From the cell containing the given text, extract its center point as (X, Y) coordinate. 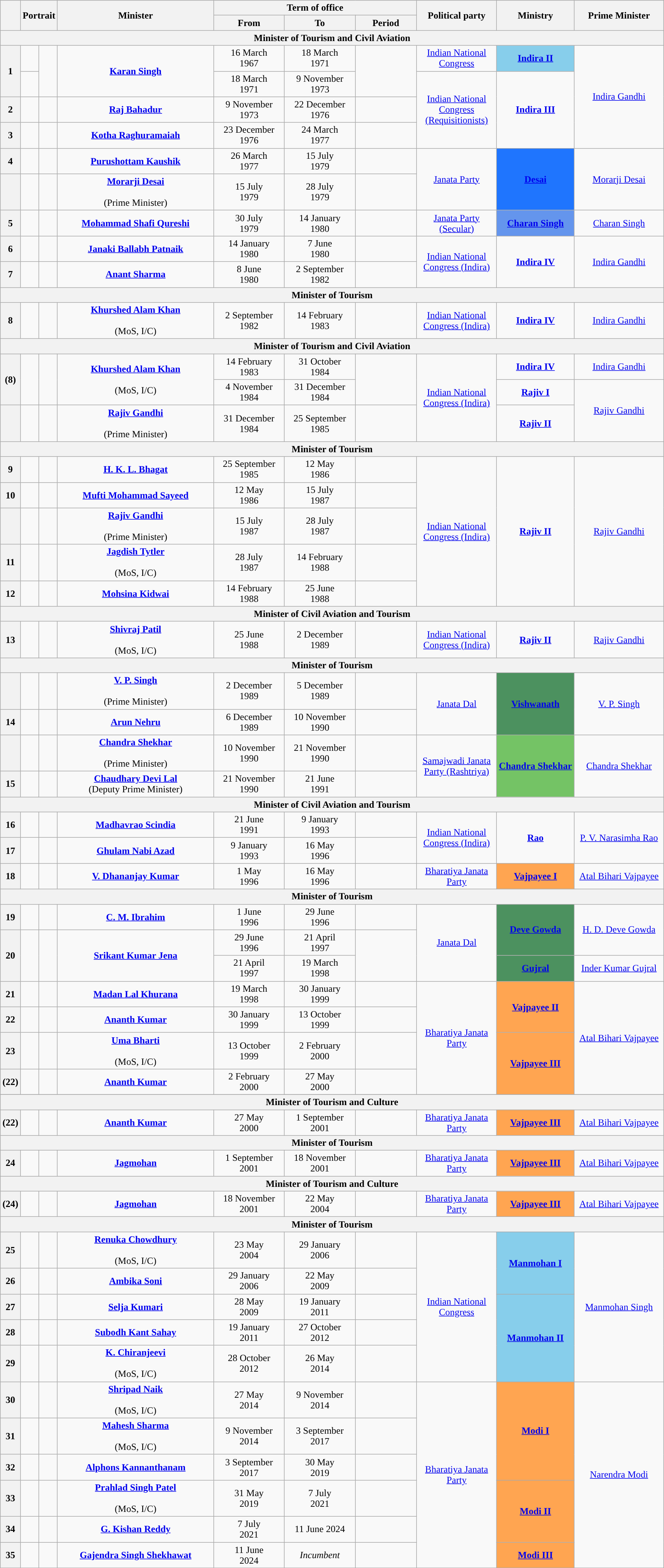
Jagdish Tytler(MoS, I/C) (135, 562)
32 (10, 1467)
1 (10, 71)
Janaki Ballabh Patnaik (135, 249)
31 (10, 1436)
Kotha Raghuramaiah (135, 135)
Modi III (536, 1555)
23 December1976 (249, 135)
18 (10, 876)
27 May2014 (249, 1400)
4 (10, 161)
3 (10, 135)
V. P. Singh(Prime Minister) (135, 691)
Janata Party (457, 179)
Term of office (315, 8)
27 (10, 1307)
Political party (457, 15)
30 July1979 (249, 223)
8 June1980 (249, 274)
21 (10, 994)
Gajendra Singh Shekhawat (135, 1555)
To (320, 23)
9 (10, 469)
7 June1980 (320, 249)
Karan Singh (135, 71)
22 May2009 (320, 1281)
Modi I (536, 1431)
Indian National Congress (Requisitionists) (457, 110)
Ghulam Nabi Azad (135, 851)
Prime Minister (619, 15)
17 (10, 851)
2 (10, 110)
28 July1979 (320, 192)
27 October2012 (320, 1333)
V. P. Singh (619, 704)
16 March1967 (249, 58)
C. M. Ibrahim (135, 917)
Mohammad Shafi Qureshi (135, 223)
34 (10, 1529)
6 December1989 (249, 722)
H. D. Deve Gowda (619, 930)
Mohsina Kidwai (135, 593)
G. Kishan Reddy (135, 1529)
Manmohan Singh (619, 1307)
Shivraj Patil(MoS, I/C) (135, 639)
Vajpayee I (536, 876)
10 (10, 495)
19 (10, 917)
26 (10, 1281)
5 December1989 (320, 691)
Renuka Chowdhury(MoS, I/C) (135, 1250)
28 May2009 (249, 1307)
P. V. Narasimha Rao (619, 838)
Shripad Naik(MoS, I/C) (135, 1400)
35 (10, 1555)
11 (10, 562)
Minister (135, 15)
Madhavrao Scindia (135, 825)
Portrait (39, 15)
Raj Bahadur (135, 110)
Deve Gowda (536, 930)
Mahesh Sharma(MoS, I/C) (135, 1436)
Chaudhary Devi Lal(Deputy Prime Minister) (135, 784)
Desai (536, 179)
Prahlad Singh Patel(MoS, I/C) (135, 1498)
28 (10, 1333)
Indira II (536, 58)
11 June2024 (249, 1555)
1 June1996 (249, 917)
25 (10, 1250)
Ministry (536, 15)
30 (10, 1400)
24 March1977 (320, 135)
31 October1984 (320, 367)
Alphons Kannanthanam (135, 1467)
Madan Lal Khurana (135, 994)
Vishwanath (536, 704)
20 (10, 955)
26 May2014 (320, 1363)
Arun Nehru (135, 722)
Gujral (536, 968)
7 (10, 274)
Morarji Desai(Prime Minister) (135, 192)
22 December1976 (320, 110)
Anant Sharma (135, 274)
Rajiv I (536, 393)
Chandra Shekhar(Prime Minister) (135, 753)
Samajwadi Janata Party (Rashtriya) (457, 766)
Period (386, 23)
Indira III (536, 110)
Inder Kumar Gujral (619, 968)
Incumbent (320, 1555)
31 May2019 (249, 1498)
Mufti Mohammad Sayeed (135, 495)
28 October2012 (249, 1363)
29 (10, 1363)
V. Dhananjay Kumar (135, 876)
Subodh Kant Sahay (135, 1333)
4 November1984 (249, 393)
Morarji Desai (619, 179)
Modi II (536, 1511)
Rao (536, 838)
12 (10, 593)
Ambika Soni (135, 1281)
Manmohan II (536, 1338)
K. Chiranjeevi(MoS, I/C) (135, 1363)
24 (10, 1164)
Purushottam Kaushik (135, 161)
Vajpayee II (536, 1007)
22 (10, 1020)
23 (10, 1051)
(8) (10, 380)
23 May2004 (249, 1250)
30 May2019 (320, 1467)
5 (10, 223)
Srikant Kumar Jena (135, 955)
11 June 2024 (320, 1529)
26 March1977 (249, 161)
Uma Bharti(MoS, I/C) (135, 1051)
From (249, 23)
16 (10, 825)
Selja Kumari (135, 1307)
Narendra Modi (619, 1475)
15 (10, 784)
13 (10, 639)
8 (10, 321)
1 May1996 (249, 876)
H. K. L. Bhagat (135, 469)
6 (10, 249)
33 (10, 1498)
Janata Party (Secular) (457, 223)
Manmohan I (536, 1263)
22 May2004 (320, 1204)
(24) (10, 1204)
14 (10, 722)
